Pinpoint the cell where the given text exists, returning its [X, Y] midpoint coordinate. 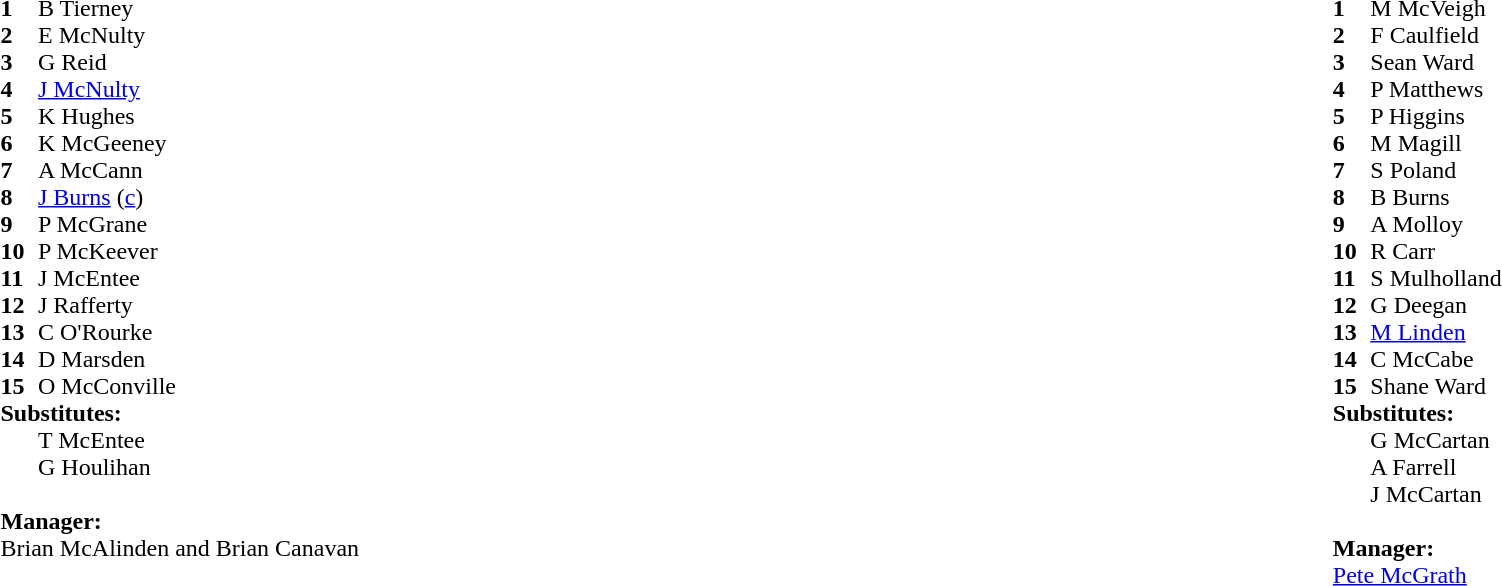
A Molloy [1436, 224]
A Farrell [1436, 468]
P McGrane [198, 224]
K McGeeney [198, 144]
P McKeever [198, 252]
K Hughes [198, 116]
Brian McAlinden and Brian Canavan [180, 548]
P Higgins [1436, 116]
M Linden [1436, 332]
J McEntee [198, 278]
C O'Rourke [198, 332]
D Marsden [198, 360]
G Deegan [1436, 306]
J Rafferty [198, 306]
O McConville [198, 386]
Sean Ward [1436, 62]
F Caulfield [1436, 36]
G Houlihan [198, 468]
A McCann [198, 170]
C McCabe [1436, 360]
Shane Ward [1436, 386]
J McCartan [1436, 494]
B Burns [1436, 198]
P Matthews [1436, 90]
J McNulty [198, 90]
T McEntee [198, 440]
M Magill [1436, 144]
J Burns (c) [198, 198]
R Carr [1436, 252]
G McCartan [1436, 440]
G Reid [198, 62]
S Poland [1436, 170]
S Mulholland [1436, 278]
E McNulty [198, 36]
